Extract the [x, y] coordinate from the center of the cell holding the provided text.  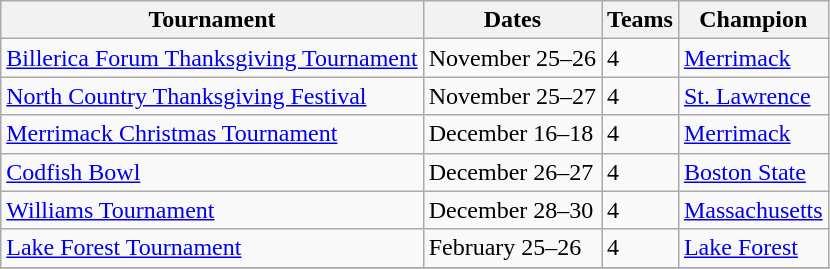
December 28–30 [512, 210]
Lake Forest [753, 248]
November 25–26 [512, 58]
Merrimack Christmas Tournament [212, 134]
Massachusetts [753, 210]
December 16–18 [512, 134]
February 25–26 [512, 248]
Codfish Bowl [212, 172]
Tournament [212, 20]
North Country Thanksgiving Festival [212, 96]
Dates [512, 20]
Champion [753, 20]
Teams [640, 20]
Lake Forest Tournament [212, 248]
St. Lawrence [753, 96]
December 26–27 [512, 172]
Williams Tournament [212, 210]
Billerica Forum Thanksgiving Tournament [212, 58]
November 25–27 [512, 96]
Boston State [753, 172]
